Search for the cell housing the specified text and yield its [x, y] center coordinate. 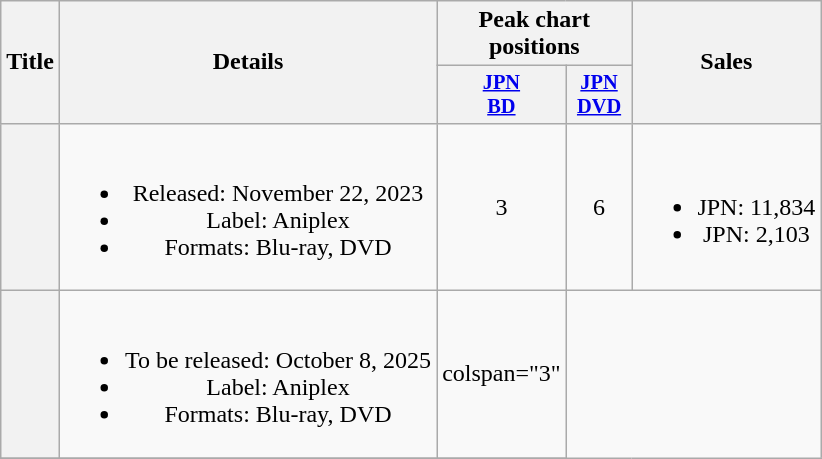
Released: November 22, 2023Label: AniplexFormats: Blu-ray, DVD [248, 206]
JPNBD [502, 95]
Sales [726, 62]
Title [30, 62]
3 [502, 206]
colspan="3" [502, 374]
Details [248, 62]
JPNDVD [599, 95]
Peak chart positions [534, 34]
To be released: October 8, 2025Label: AniplexFormats: Blu-ray, DVD [248, 374]
6 [599, 206]
JPN: 11,834 JPN: 2,103 [726, 206]
